Output the (x, y) coordinate of the center of the cell containing the given text.  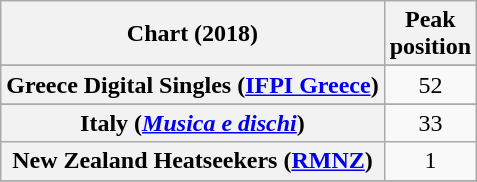
Peakposition (430, 34)
Italy (Musica e dischi) (192, 123)
33 (430, 123)
Greece Digital Singles (IFPI Greece) (192, 85)
New Zealand Heatseekers (RMNZ) (192, 161)
Chart (2018) (192, 34)
1 (430, 161)
52 (430, 85)
